Determine the (X, Y) coordinate at the center of the cell enclosing the given text.  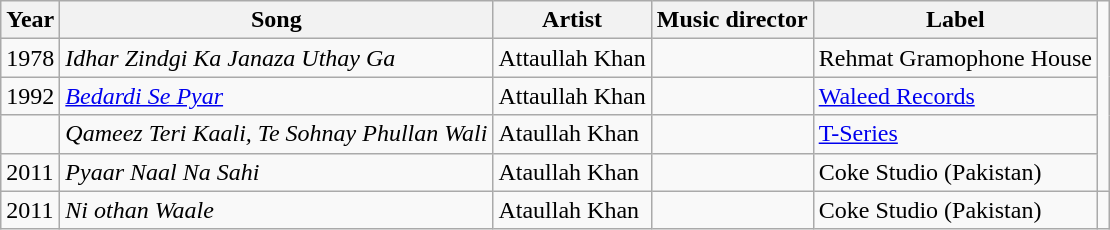
Label (955, 20)
Waleed Records (955, 96)
Year (30, 20)
Bedardi Se Pyar (276, 96)
Rehmat Gramophone House (955, 58)
Idhar Zindgi Ka Janaza Uthay Ga (276, 58)
1978 (30, 58)
Music director (732, 20)
Qameez Teri Kaali, Te Sohnay Phullan Wali (276, 134)
Ni othan Waale (276, 210)
T-Series (955, 134)
Song (276, 20)
Pyaar Naal Na Sahi (276, 172)
1992 (30, 96)
Artist (572, 20)
